Detect which cell encompasses the target text, then output its [X, Y] center coordinate. 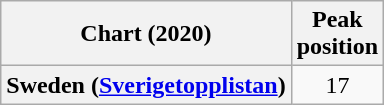
Chart (2020) [146, 34]
17 [337, 85]
Peakposition [337, 34]
Sweden (Sverigetopplistan) [146, 85]
